From the cell containing the given text, extract its center point as [x, y] coordinate. 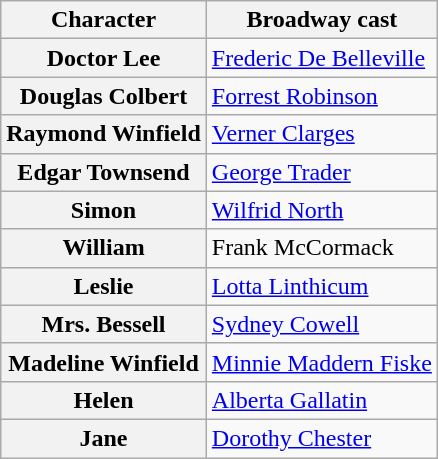
Mrs. Bessell [104, 324]
Raymond Winfield [104, 134]
Alberta Gallatin [322, 400]
George Trader [322, 172]
Frank McCormack [322, 248]
Madeline Winfield [104, 362]
Simon [104, 210]
William [104, 248]
Helen [104, 400]
Verner Clarges [322, 134]
Leslie [104, 286]
Jane [104, 438]
Broadway cast [322, 20]
Lotta Linthicum [322, 286]
Character [104, 20]
Douglas Colbert [104, 96]
Sydney Cowell [322, 324]
Forrest Robinson [322, 96]
Wilfrid North [322, 210]
Edgar Townsend [104, 172]
Frederic De Belleville [322, 58]
Minnie Maddern Fiske [322, 362]
Dorothy Chester [322, 438]
Doctor Lee [104, 58]
